Locate the cell with the specified text and output its [x, y] center coordinate. 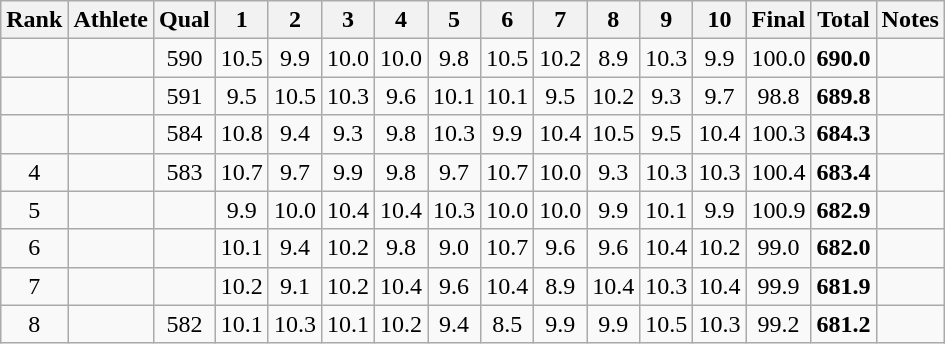
99.9 [778, 286]
9 [666, 20]
689.8 [844, 96]
Athlete [111, 20]
98.8 [778, 96]
684.3 [844, 134]
690.0 [844, 58]
682.0 [844, 248]
9.1 [294, 286]
100.0 [778, 58]
590 [185, 58]
100.4 [778, 172]
100.9 [778, 210]
681.9 [844, 286]
10 [720, 20]
681.2 [844, 324]
99.2 [778, 324]
3 [348, 20]
Final [778, 20]
Qual [185, 20]
583 [185, 172]
10.8 [242, 134]
9.0 [454, 248]
100.3 [778, 134]
1 [242, 20]
99.0 [778, 248]
682.9 [844, 210]
584 [185, 134]
591 [185, 96]
582 [185, 324]
2 [294, 20]
Rank [34, 20]
Total [844, 20]
683.4 [844, 172]
Notes [910, 20]
8.5 [508, 324]
